Locate the cell with the specified text and output its (X, Y) center coordinate. 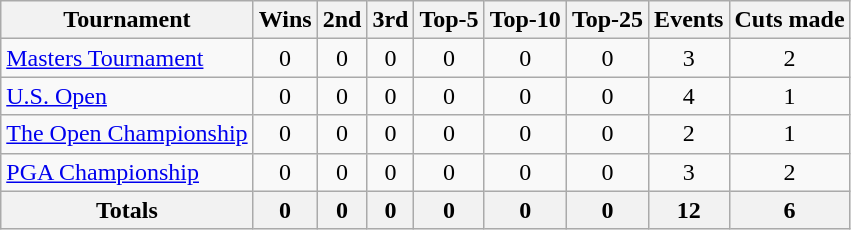
6 (790, 210)
Tournament (127, 20)
Totals (127, 210)
The Open Championship (127, 134)
2nd (342, 20)
Cuts made (790, 20)
12 (689, 210)
Wins (285, 20)
Events (689, 20)
4 (689, 96)
3rd (390, 20)
PGA Championship (127, 172)
Masters Tournament (127, 58)
Top-25 (607, 20)
Top-10 (525, 20)
Top-5 (449, 20)
U.S. Open (127, 96)
